Locate the cell with the specified text and output its (X, Y) center coordinate. 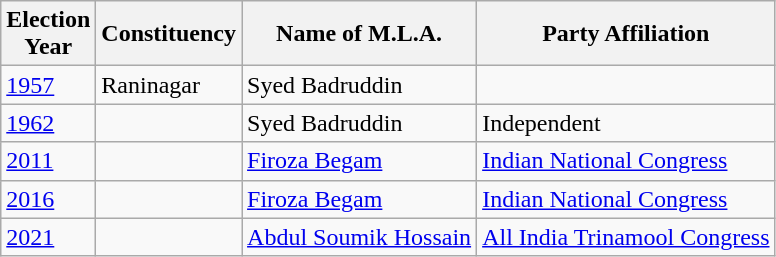
1957 (48, 85)
All India Trinamool Congress (626, 237)
Abdul Soumik Hossain (360, 237)
Independent (626, 123)
2011 (48, 161)
Party Affiliation (626, 34)
Election Year (48, 34)
2016 (48, 199)
1962 (48, 123)
Raninagar (169, 85)
Name of M.L.A. (360, 34)
2021 (48, 237)
Constituency (169, 34)
